Provide the (X, Y) coordinate of the cell's center where the given text is located.  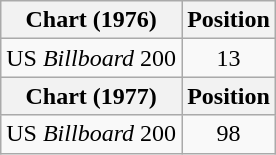
98 (229, 134)
Chart (1977) (92, 96)
13 (229, 58)
Chart (1976) (92, 20)
